Search for the cell housing the specified text and yield its [X, Y] center coordinate. 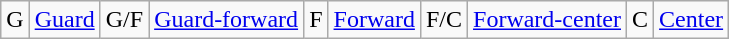
F/C [444, 20]
G/F [124, 20]
Center [692, 20]
Guard [64, 20]
Guard-forward [226, 20]
C [640, 20]
G [15, 20]
Forward [374, 20]
Forward-center [548, 20]
F [316, 20]
